Detect which cell encompasses the target text, then output its [x, y] center coordinate. 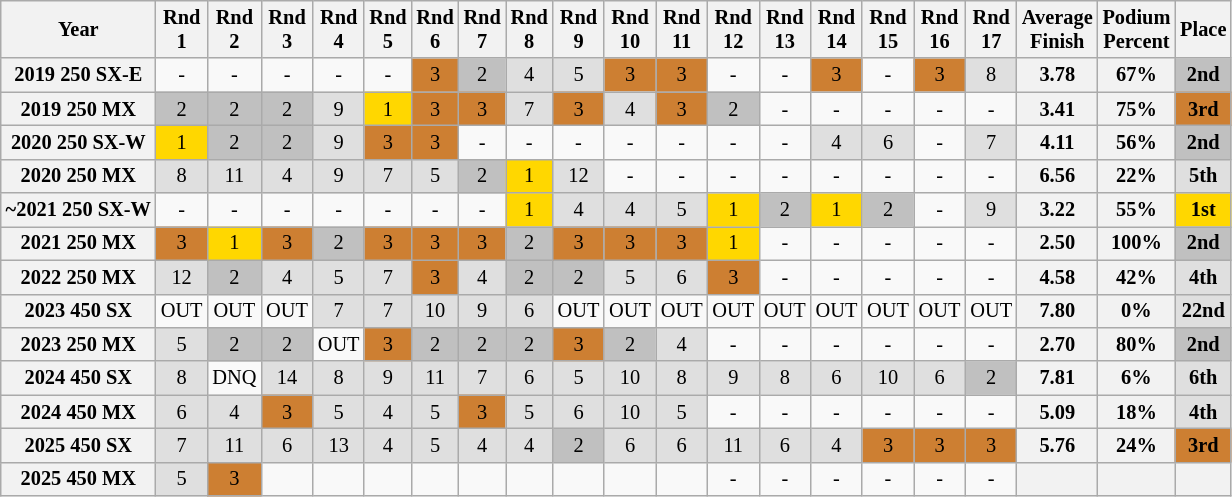
18% [1137, 412]
Rnd17 [991, 29]
7.81 [1058, 378]
AverageFinish [1058, 29]
Rnd7 [482, 29]
Rnd16 [940, 29]
42% [1137, 277]
3.41 [1058, 109]
2024 450 SX [78, 378]
75% [1137, 109]
5.76 [1058, 445]
Rnd14 [837, 29]
3.78 [1058, 75]
Rnd9 [579, 29]
Rnd4 [339, 29]
Rnd5 [388, 29]
6% [1137, 378]
Rnd3 [287, 29]
2023 250 MX [78, 344]
Rnd10 [630, 29]
PodiumPercent [1137, 29]
2020 250 SX-W [78, 142]
Rnd11 [682, 29]
2020 250 MX [78, 176]
7.80 [1058, 311]
80% [1137, 344]
Rnd8 [530, 29]
Rnd12 [733, 29]
2024 450 MX [78, 412]
0% [1137, 311]
Rnd13 [785, 29]
2021 250 MX [78, 243]
Place [1203, 29]
Rnd15 [888, 29]
Rnd6 [434, 29]
4.11 [1058, 142]
22% [1137, 176]
~2021 250 SX-W [78, 210]
1st [1203, 210]
5.09 [1058, 412]
2023 450 SX [78, 311]
2019 250 SX-E [78, 75]
13 [339, 445]
6th [1203, 378]
5th [1203, 176]
6.56 [1058, 176]
4.58 [1058, 277]
2022 250 MX [78, 277]
2019 250 MX [78, 109]
Rnd2 [234, 29]
14 [287, 378]
2025 450 MX [78, 479]
24% [1137, 445]
67% [1137, 75]
Year [78, 29]
56% [1137, 142]
100% [1137, 243]
3.22 [1058, 210]
2.70 [1058, 344]
2025 450 SX [78, 445]
DNQ [234, 378]
Rnd1 [182, 29]
2.50 [1058, 243]
22nd [1203, 311]
55% [1137, 210]
